Identify which cell holds the provided text, then report its (X, Y) central coordinate. 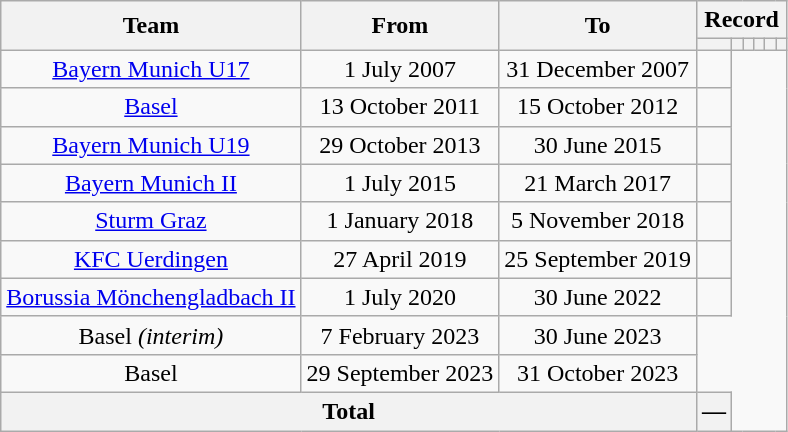
— (714, 411)
13 October 2011 (400, 107)
31 October 2023 (598, 373)
7 February 2023 (400, 335)
Team (151, 26)
31 December 2007 (598, 69)
21 March 2017 (598, 183)
From (400, 26)
27 April 2019 (400, 259)
5 November 2018 (598, 221)
Borussia Mönchengladbach II (151, 297)
1 July 2007 (400, 69)
29 October 2013 (400, 145)
Total (349, 411)
Sturm Graz (151, 221)
Bayern Munich U17 (151, 69)
Bayern Munich U19 (151, 145)
Basel (interim) (151, 335)
30 June 2022 (598, 297)
1 January 2018 (400, 221)
To (598, 26)
KFC Uerdingen (151, 259)
15 October 2012 (598, 107)
Record (741, 20)
30 June 2015 (598, 145)
30 June 2023 (598, 335)
1 July 2020 (400, 297)
25 September 2019 (598, 259)
29 September 2023 (400, 373)
1 July 2015 (400, 183)
Bayern Munich II (151, 183)
